Detect which cell encompasses the target text, then output its (x, y) center coordinate. 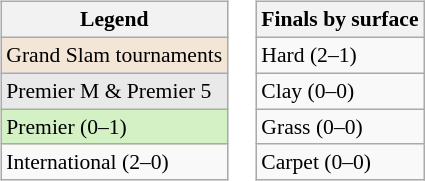
Finals by surface (340, 20)
Grand Slam tournaments (114, 55)
Premier M & Premier 5 (114, 91)
Legend (114, 20)
International (2–0) (114, 162)
Hard (2–1) (340, 55)
Premier (0–1) (114, 127)
Grass (0–0) (340, 127)
Carpet (0–0) (340, 162)
Clay (0–0) (340, 91)
